Output the (X, Y) coordinate of the center of the cell containing the given text.  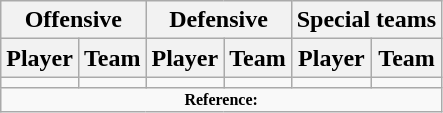
Reference: (222, 100)
Defensive (218, 20)
Special teams (366, 20)
Offensive (74, 20)
